Locate the cell with the specified text and output its (X, Y) center coordinate. 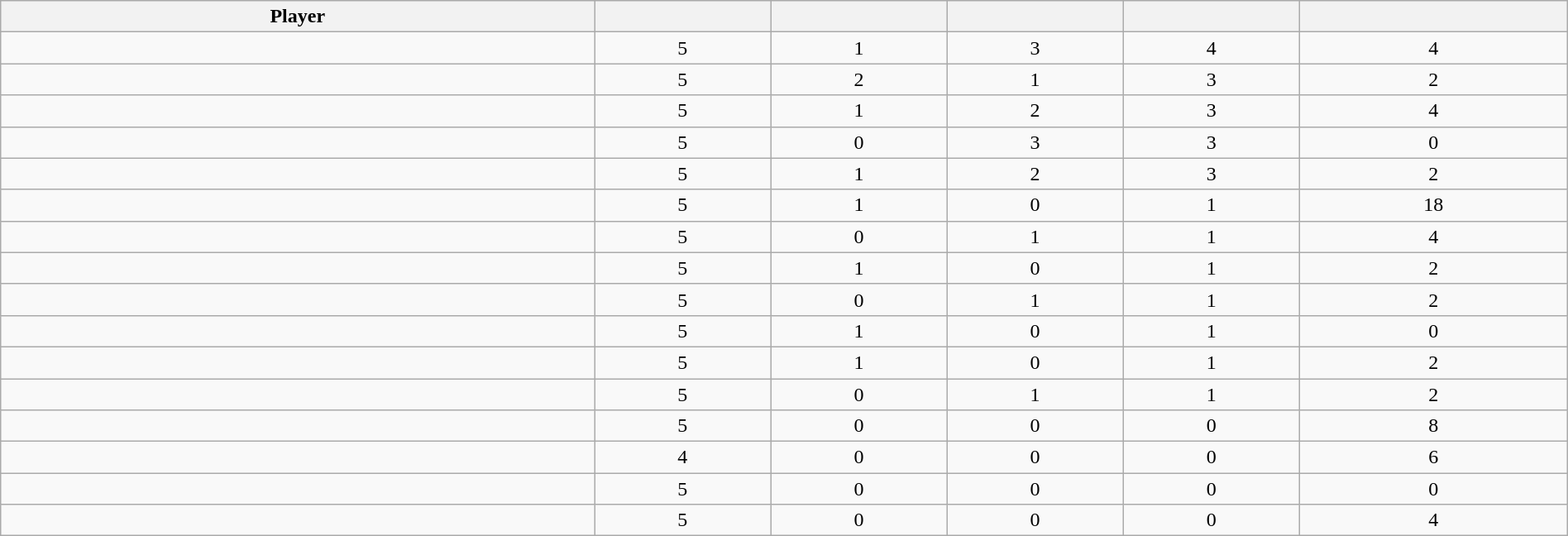
Player (298, 17)
8 (1433, 426)
18 (1433, 205)
6 (1433, 457)
